Find where the given text appears and provide that cell's center as [x, y] coordinate. 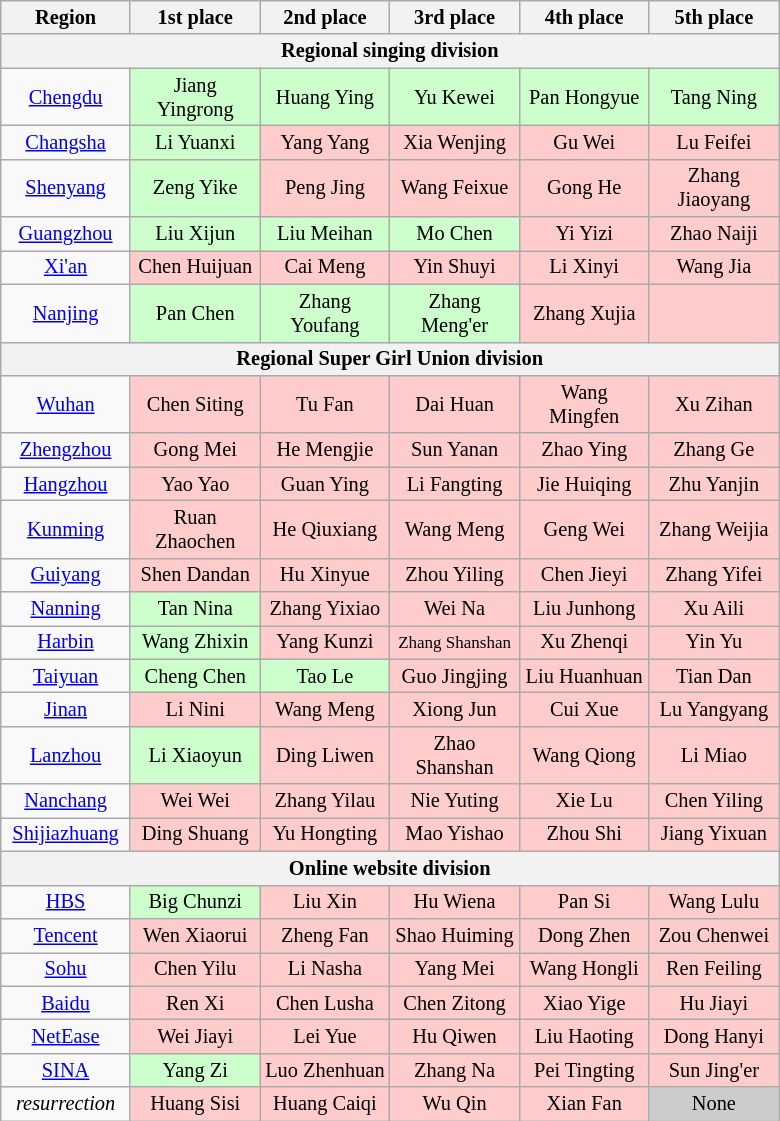
Yin Yu [714, 642]
Baidu [66, 1003]
Wang Qiong [584, 755]
Zhao Ying [584, 450]
Mao Yishao [455, 834]
Liu Xijun [195, 234]
2nd place [325, 17]
Huang Caiqi [325, 1104]
Huang Sisi [195, 1104]
Chen Yiling [714, 801]
Wang Zhixin [195, 642]
Lei Yue [325, 1036]
Yu Hongting [325, 834]
Ding Shuang [195, 834]
Guiyang [66, 575]
Taiyuan [66, 676]
4th place [584, 17]
Chen Yilu [195, 969]
Online website division [390, 868]
Lu Yangyang [714, 709]
Xi'an [66, 267]
Xia Wenjing [455, 142]
Wang Hongli [584, 969]
Li Xinyi [584, 267]
Xie Lu [584, 801]
5th place [714, 17]
Ding Liwen [325, 755]
Shijiazhuang [66, 834]
Big Chunzi [195, 902]
Dai Huan [455, 404]
Cheng Chen [195, 676]
Jiang Yixuan [714, 834]
Hangzhou [66, 484]
Yang Kunzi [325, 642]
Zou Chenwei [714, 935]
Hu Qiwen [455, 1036]
Zhang Yilau [325, 801]
Zhengzhou [66, 450]
Zhang Shanshan [455, 642]
Peng Jing [325, 188]
Yu Kewei [455, 97]
Sohu [66, 969]
Geng Wei [584, 529]
Wang Lulu [714, 902]
Ruan Zhaochen [195, 529]
Zeng Yike [195, 188]
He Qiuxiang [325, 529]
Xu Zihan [714, 404]
Hu Xinyue [325, 575]
Zheng Fan [325, 935]
Cai Meng [325, 267]
Chen Jieyi [584, 575]
Li Xiaoyun [195, 755]
Liu Junhong [584, 609]
Liu Haoting [584, 1036]
Shen Dandan [195, 575]
Guangzhou [66, 234]
Harbin [66, 642]
Guan Ying [325, 484]
Chen Siting [195, 404]
SINA [66, 1070]
Xu Aili [714, 609]
He Mengjie [325, 450]
Tao Le [325, 676]
Tu Fan [325, 404]
Dong Hanyi [714, 1036]
Tencent [66, 935]
Chen Lusha [325, 1003]
Yi Yizi [584, 234]
Tian Dan [714, 676]
resurrection [66, 1104]
Gong Mei [195, 450]
Hu Wiena [455, 902]
HBS [66, 902]
Guo Jingjing [455, 676]
Zhou Yiling [455, 575]
Sun Jing'er [714, 1070]
3rd place [455, 17]
Jiang Yingrong [195, 97]
Sun Yanan [455, 450]
Yang Yang [325, 142]
Changsha [66, 142]
Zhao Naiji [714, 234]
Xian Fan [584, 1104]
Wei Wei [195, 801]
Li Fangting [455, 484]
Zhang Na [455, 1070]
Zhang Yifei [714, 575]
Tan Nina [195, 609]
Yao Yao [195, 484]
Lanzhou [66, 755]
None [714, 1104]
1st place [195, 17]
Wei Na [455, 609]
Wuhan [66, 404]
Liu Xin [325, 902]
Zhang Meng'er [455, 313]
Zhou Shi [584, 834]
Zhang Xujia [584, 313]
Jinan [66, 709]
Gu Wei [584, 142]
Kunming [66, 529]
Wei Jiayi [195, 1036]
Luo Zhenhuan [325, 1070]
Xiong Jun [455, 709]
Zhang Yixiao [325, 609]
Pei Tingting [584, 1070]
Li Nasha [325, 969]
Chen Huijuan [195, 267]
Ren Xi [195, 1003]
Nanchang [66, 801]
Zhang Weijia [714, 529]
Wang Mingfen [584, 404]
Liu Meihan [325, 234]
Li Miao [714, 755]
Regional singing division [390, 51]
Li Yuanxi [195, 142]
Zhang Jiaoyang [714, 188]
Pan Chen [195, 313]
Mo Chen [455, 234]
Hu Jiayi [714, 1003]
NetEase [66, 1036]
Cui Xue [584, 709]
Chengdu [66, 97]
Liu Huanhuan [584, 676]
Nanjing [66, 313]
Shao Huiming [455, 935]
Zhao Shanshan [455, 755]
Shenyang [66, 188]
Zhu Yanjin [714, 484]
Pan Hongyue [584, 97]
Wang Jia [714, 267]
Wang Feixue [455, 188]
Zhang Ge [714, 450]
Jie Huiqing [584, 484]
Ren Feiling [714, 969]
Wu Qin [455, 1104]
Tang Ning [714, 97]
Region [66, 17]
Lu Feifei [714, 142]
Xu Zhenqi [584, 642]
Regional Super Girl Union division [390, 359]
Li Nini [195, 709]
Dong Zhen [584, 935]
Chen Zitong [455, 1003]
Pan Si [584, 902]
Yin Shuyi [455, 267]
Huang Ying [325, 97]
Nanning [66, 609]
Gong He [584, 188]
Zhang Youfang [325, 313]
Nie Yuting [455, 801]
Yang Zi [195, 1070]
Wen Xiaorui [195, 935]
Xiao Yige [584, 1003]
Yang Mei [455, 969]
